Capture the cell that displays the provided text and extract its (x, y) central coordinate. 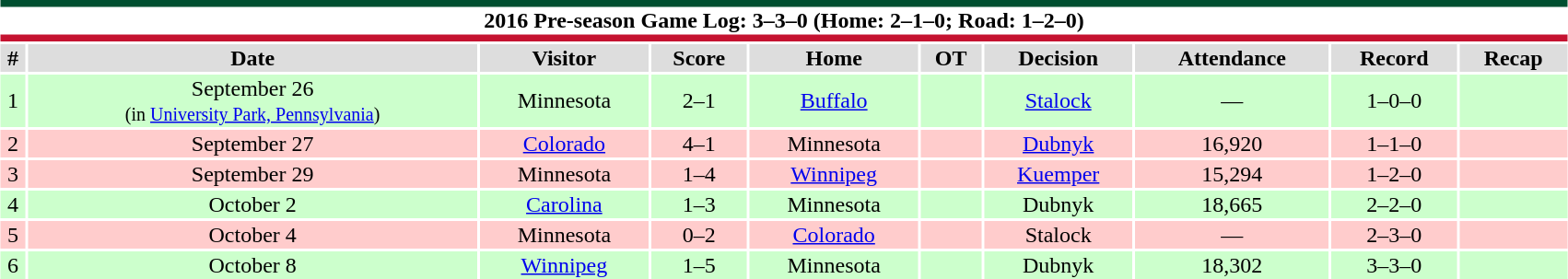
3–3–0 (1394, 265)
Visitor (564, 58)
18,302 (1232, 265)
Decision (1058, 58)
2–2–0 (1394, 204)
16,920 (1232, 144)
OT (951, 58)
September 29 (252, 174)
October 8 (252, 265)
Kuemper (1058, 174)
2–3–0 (1394, 235)
September 27 (252, 144)
1–2–0 (1394, 174)
October 2 (252, 204)
15,294 (1232, 174)
1–4 (698, 174)
6 (13, 265)
# (13, 58)
5 (13, 235)
October 4 (252, 235)
0–2 (698, 235)
Score (698, 58)
2–1 (698, 101)
1 (13, 101)
Carolina (564, 204)
Home (834, 58)
Record (1394, 58)
1–3 (698, 204)
Attendance (1232, 58)
Buffalo (834, 101)
Date (252, 58)
18,665 (1232, 204)
4–1 (698, 144)
1–5 (698, 265)
2016 Pre-season Game Log: 3–3–0 (Home: 2–1–0; Road: 1–2–0) (784, 20)
1–1–0 (1394, 144)
4 (13, 204)
2 (13, 144)
3 (13, 174)
1–0–0 (1394, 101)
September 26 (in University Park, Pennsylvania) (252, 101)
Recap (1513, 58)
